Scan for the cell matching the given text and deliver its [X, Y] coordinate at center. 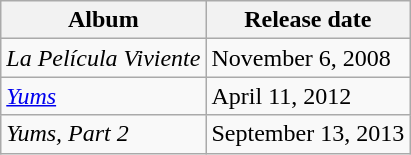
Album [104, 20]
September 13, 2013 [308, 134]
Yums, Part 2 [104, 134]
La Película Viviente [104, 58]
Yums [104, 96]
April 11, 2012 [308, 96]
November 6, 2008 [308, 58]
Release date [308, 20]
